Search for the cell housing the specified text and yield its (x, y) center coordinate. 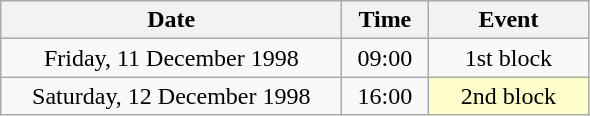
16:00 (385, 96)
Event (508, 20)
09:00 (385, 58)
Time (385, 20)
Saturday, 12 December 1998 (172, 96)
Date (172, 20)
Friday, 11 December 1998 (172, 58)
1st block (508, 58)
2nd block (508, 96)
